For the text-containing cell, return its midpoint in [X, Y] coordinate format. 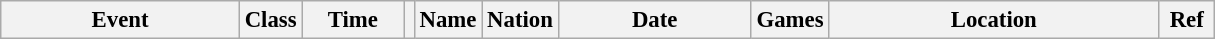
Games [790, 20]
Location [994, 20]
Class [270, 20]
Event [120, 20]
Nation [520, 20]
Date [654, 20]
Ref [1187, 20]
Name [448, 20]
Time [353, 20]
